From the cell containing the given text, extract its center point as [X, Y] coordinate. 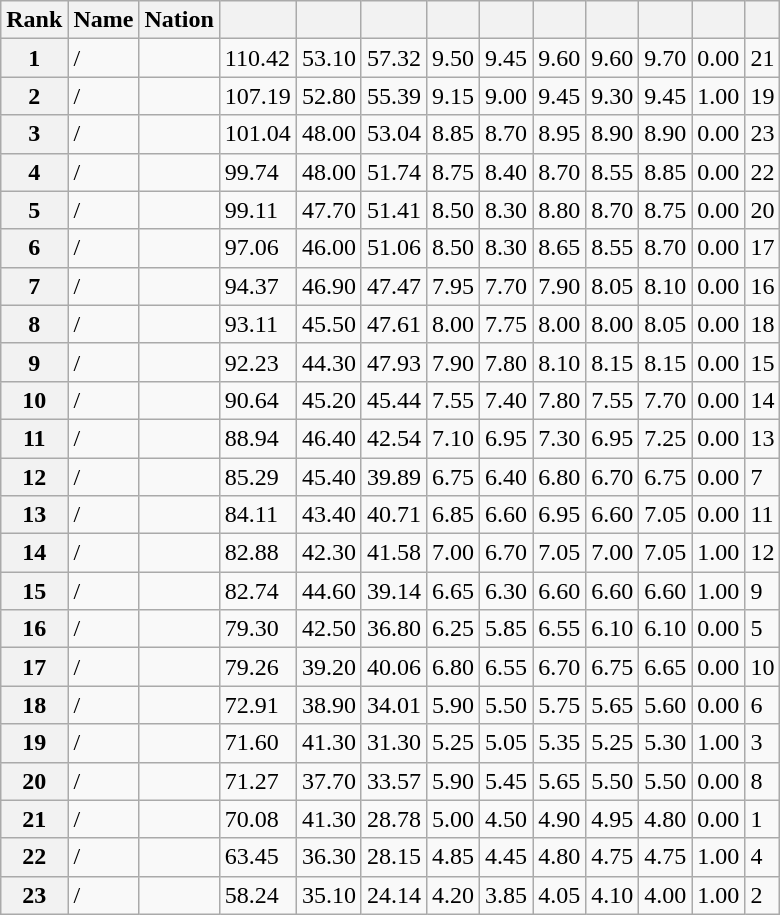
107.19 [258, 96]
53.04 [394, 134]
53.10 [328, 58]
45.44 [394, 400]
63.45 [258, 857]
37.70 [328, 781]
5.05 [506, 743]
42.30 [328, 553]
42.50 [328, 629]
4.45 [506, 857]
110.42 [258, 58]
45.50 [328, 324]
33.57 [394, 781]
5.45 [506, 781]
47.93 [394, 362]
44.60 [328, 591]
47.47 [394, 286]
5.35 [560, 743]
99.11 [258, 210]
70.08 [258, 819]
58.24 [258, 895]
51.41 [394, 210]
7.75 [506, 324]
46.90 [328, 286]
8.65 [560, 248]
46.00 [328, 248]
72.91 [258, 705]
82.74 [258, 591]
5.85 [506, 629]
36.30 [328, 857]
90.64 [258, 400]
9.70 [666, 58]
8.80 [560, 210]
97.06 [258, 248]
85.29 [258, 477]
Nation [179, 20]
6.25 [452, 629]
47.61 [394, 324]
35.10 [328, 895]
5.30 [666, 743]
5.60 [666, 705]
45.20 [328, 400]
45.40 [328, 477]
93.11 [258, 324]
92.23 [258, 362]
4.00 [666, 895]
84.11 [258, 515]
6.30 [506, 591]
7.95 [452, 286]
3.85 [506, 895]
Rank [34, 20]
4.05 [560, 895]
40.06 [394, 667]
44.30 [328, 362]
51.74 [394, 172]
9.00 [506, 96]
41.58 [394, 553]
39.89 [394, 477]
39.14 [394, 591]
57.32 [394, 58]
51.06 [394, 248]
88.94 [258, 438]
24.14 [394, 895]
8.95 [560, 134]
46.40 [328, 438]
36.80 [394, 629]
4.90 [560, 819]
4.10 [612, 895]
99.74 [258, 172]
7.40 [506, 400]
52.80 [328, 96]
5.75 [560, 705]
40.71 [394, 515]
6.85 [452, 515]
55.39 [394, 96]
34.01 [394, 705]
7.30 [560, 438]
47.70 [328, 210]
101.04 [258, 134]
5.00 [452, 819]
9.50 [452, 58]
38.90 [328, 705]
42.54 [394, 438]
94.37 [258, 286]
Name [104, 20]
4.95 [612, 819]
79.30 [258, 629]
31.30 [394, 743]
6.40 [506, 477]
43.40 [328, 515]
8.40 [506, 172]
9.30 [612, 96]
9.15 [452, 96]
4.85 [452, 857]
39.20 [328, 667]
82.88 [258, 553]
7.25 [666, 438]
28.15 [394, 857]
4.20 [452, 895]
4.50 [506, 819]
28.78 [394, 819]
7.10 [452, 438]
79.26 [258, 667]
71.27 [258, 781]
71.60 [258, 743]
